Scan for the cell matching the given text and deliver its [x, y] coordinate at center. 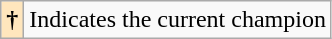
† [12, 20]
Indicates the current champion [178, 20]
